Provide the [x, y] coordinate of the cell's center where the given text is located.  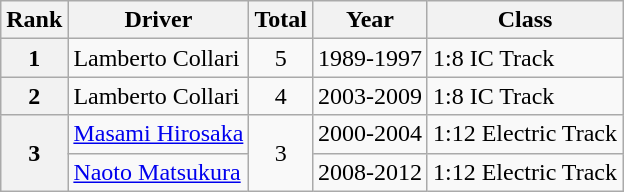
Rank [34, 20]
4 [281, 96]
Naoto Matsukura [158, 172]
2000-2004 [370, 134]
Total [281, 20]
1 [34, 58]
Class [524, 20]
2008-2012 [370, 172]
2 [34, 96]
1989-1997 [370, 58]
2003-2009 [370, 96]
5 [281, 58]
Masami Hirosaka [158, 134]
Driver [158, 20]
Year [370, 20]
